Extract the [x, y] coordinate from the center of the cell holding the provided text.  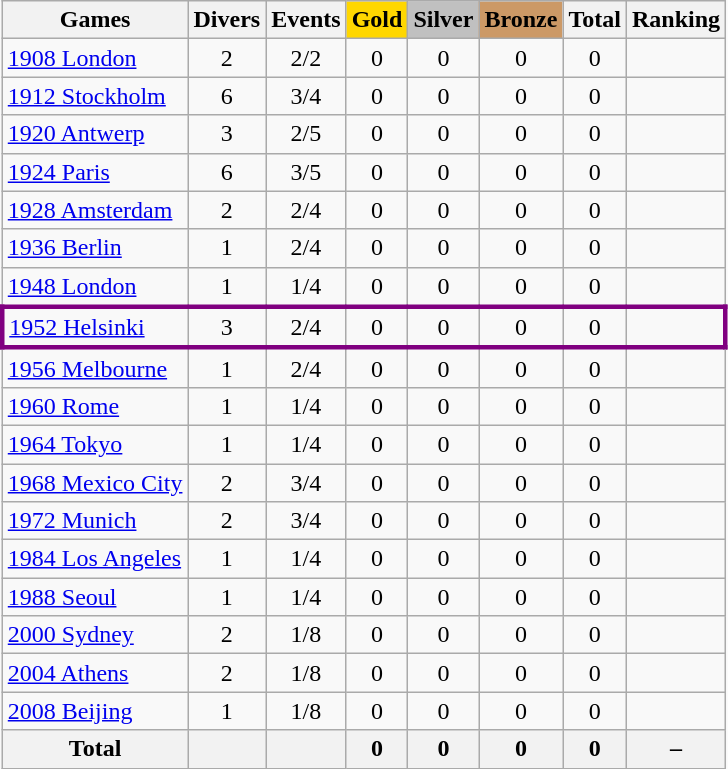
Bronze [521, 20]
1928 Amsterdam [95, 210]
Events [306, 20]
1956 Melbourne [95, 368]
Games [95, 20]
1964 Tokyo [95, 444]
1972 Munich [95, 521]
1920 Antwerp [95, 134]
1948 London [95, 287]
Gold [377, 20]
1984 Los Angeles [95, 559]
Ranking [676, 20]
3/5 [306, 172]
2/5 [306, 134]
Divers [227, 20]
Silver [444, 20]
1912 Stockholm [95, 96]
2008 Beijing [95, 711]
1936 Berlin [95, 248]
– [676, 749]
1924 Paris [95, 172]
1960 Rome [95, 406]
1908 London [95, 58]
1988 Seoul [95, 597]
1952 Helsinki [95, 328]
2000 Sydney [95, 635]
2/2 [306, 58]
2004 Athens [95, 673]
1968 Mexico City [95, 483]
